Output the (X, Y) coordinate of the center of the cell containing the given text.  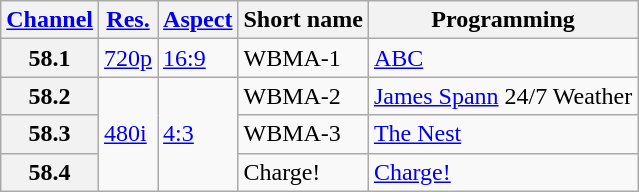
Short name (303, 20)
Programming (502, 20)
58.2 (50, 96)
480i (128, 134)
WBMA-3 (303, 134)
16:9 (198, 58)
58.1 (50, 58)
58.4 (50, 172)
58.3 (50, 134)
720p (128, 58)
Aspect (198, 20)
WBMA-2 (303, 96)
ABC (502, 58)
The Nest (502, 134)
WBMA-1 (303, 58)
Channel (50, 20)
4:3 (198, 134)
James Spann 24/7 Weather (502, 96)
Res. (128, 20)
